Pinpoint the cell where the given text exists, returning its [X, Y] midpoint coordinate. 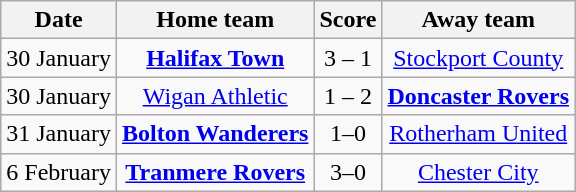
Chester City [478, 172]
Doncaster Rovers [478, 96]
3 – 1 [348, 58]
Halifax Town [215, 58]
Away team [478, 20]
6 February [59, 172]
Score [348, 20]
Home team [215, 20]
Bolton Wanderers [215, 134]
31 January [59, 134]
Rotherham United [478, 134]
Date [59, 20]
Stockport County [478, 58]
1 – 2 [348, 96]
Tranmere Rovers [215, 172]
Wigan Athletic [215, 96]
1–0 [348, 134]
3–0 [348, 172]
